Capture the cell that displays the provided text and extract its (x, y) central coordinate. 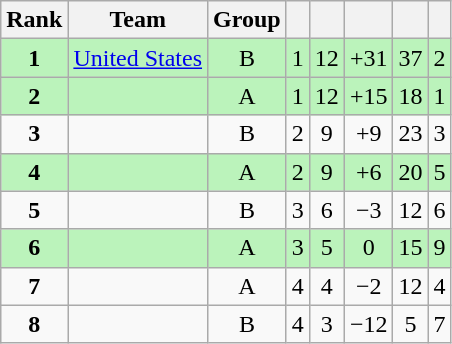
−12 (368, 324)
United States (138, 58)
20 (410, 172)
Group (248, 20)
+6 (368, 172)
+31 (368, 58)
Rank (34, 20)
18 (410, 96)
23 (410, 134)
8 (34, 324)
Team (138, 20)
−3 (368, 210)
−2 (368, 286)
15 (410, 248)
+15 (368, 96)
0 (368, 248)
37 (410, 58)
+9 (368, 134)
